Find where the given text appears and provide that cell's center as (X, Y) coordinate. 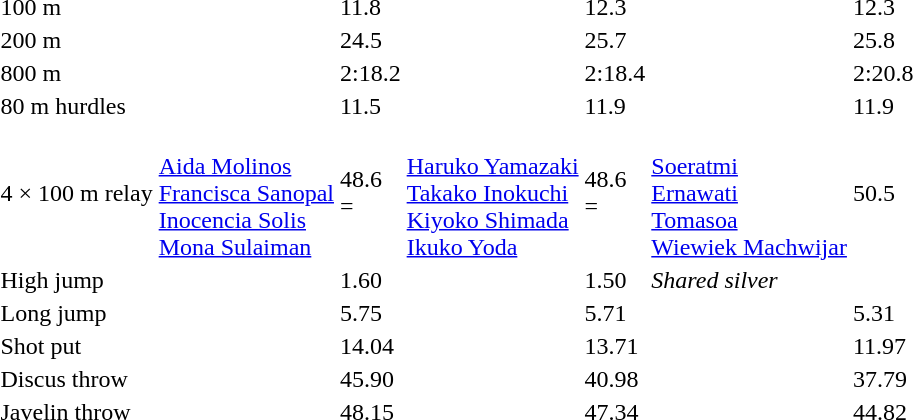
11.9 (615, 106)
40.98 (615, 379)
Shared silver (750, 280)
5.75 (370, 313)
Haruko YamazakiTakako InokuchiKiyoko ShimadaIkuko Yoda (492, 193)
1.60 (370, 280)
25.7 (615, 40)
5.71 (615, 313)
45.90 (370, 379)
1.50 (615, 280)
11.5 (370, 106)
Aida MolinosFrancisca SanopalInocencia SolisMona Sulaiman (246, 193)
2:18.4 (615, 73)
13.71 (615, 346)
24.5 (370, 40)
14.04 (370, 346)
2:18.2 (370, 73)
SoeratmiErnawatiTomasoaWiewiek Machwijar (750, 193)
